Return the (X, Y) coordinate for the center point of the cell that contains the specified text.  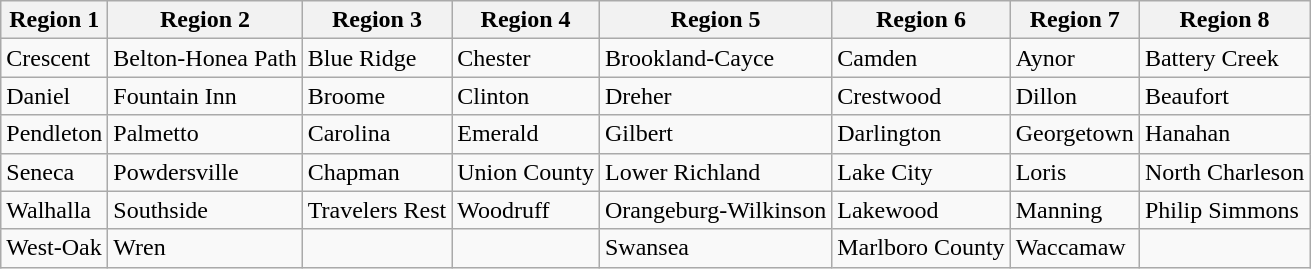
Aynor (1074, 58)
Orangeburg-Wilkinson (715, 210)
Carolina (377, 134)
Broome (377, 96)
Region 6 (921, 20)
Beaufort (1224, 96)
Clinton (526, 96)
Camden (921, 58)
Region 4 (526, 20)
Emerald (526, 134)
Chester (526, 58)
Marlboro County (921, 248)
Hanahan (1224, 134)
Region 2 (205, 20)
Dreher (715, 96)
Swansea (715, 248)
Gilbert (715, 134)
North Charleson (1224, 172)
Crescent (54, 58)
Waccamaw (1074, 248)
Pendleton (54, 134)
Daniel (54, 96)
Battery Creek (1224, 58)
Lakewood (921, 210)
Palmetto (205, 134)
Lake City (921, 172)
Union County (526, 172)
Walhalla (54, 210)
Fountain Inn (205, 96)
Crestwood (921, 96)
Region 1 (54, 20)
Blue Ridge (377, 58)
Belton-Honea Path (205, 58)
Wren (205, 248)
West-Oak (54, 248)
Seneca (54, 172)
Darlington (921, 134)
Lower Richland (715, 172)
Southside (205, 210)
Powdersville (205, 172)
Region 7 (1074, 20)
Dillon (1074, 96)
Region 3 (377, 20)
Travelers Rest (377, 210)
Philip Simmons (1224, 210)
Region 8 (1224, 20)
Region 5 (715, 20)
Chapman (377, 172)
Manning (1074, 210)
Woodruff (526, 210)
Brookland-Cayce (715, 58)
Loris (1074, 172)
Georgetown (1074, 134)
